Find where the given text appears and provide that cell's center as [X, Y] coordinate. 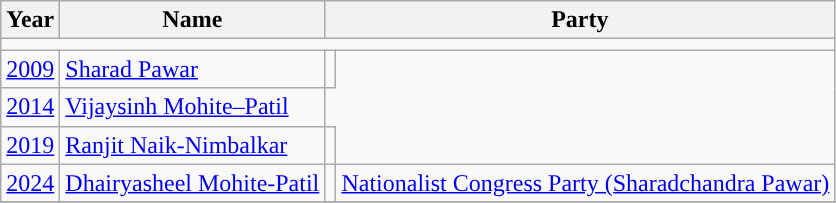
Year [30, 20]
2019 [30, 145]
Party [580, 20]
Nationalist Congress Party (Sharadchandra Pawar) [586, 183]
Name [192, 20]
Dhairyasheel Mohite-Patil [192, 183]
Vijaysinh Mohite–Patil [192, 107]
Ranjit Naik-Nimbalkar [192, 145]
Sharad Pawar [192, 69]
2024 [30, 183]
2014 [30, 107]
2009 [30, 69]
